Identify which cell holds the provided text, then report its [X, Y] central coordinate. 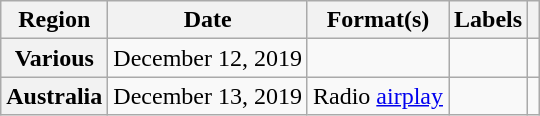
Date [208, 20]
Region [54, 20]
December 12, 2019 [208, 58]
Australia [54, 96]
Various [54, 58]
Radio airplay [378, 96]
December 13, 2019 [208, 96]
Labels [488, 20]
Format(s) [378, 20]
